Find where the given text appears and provide that cell's center as [x, y] coordinate. 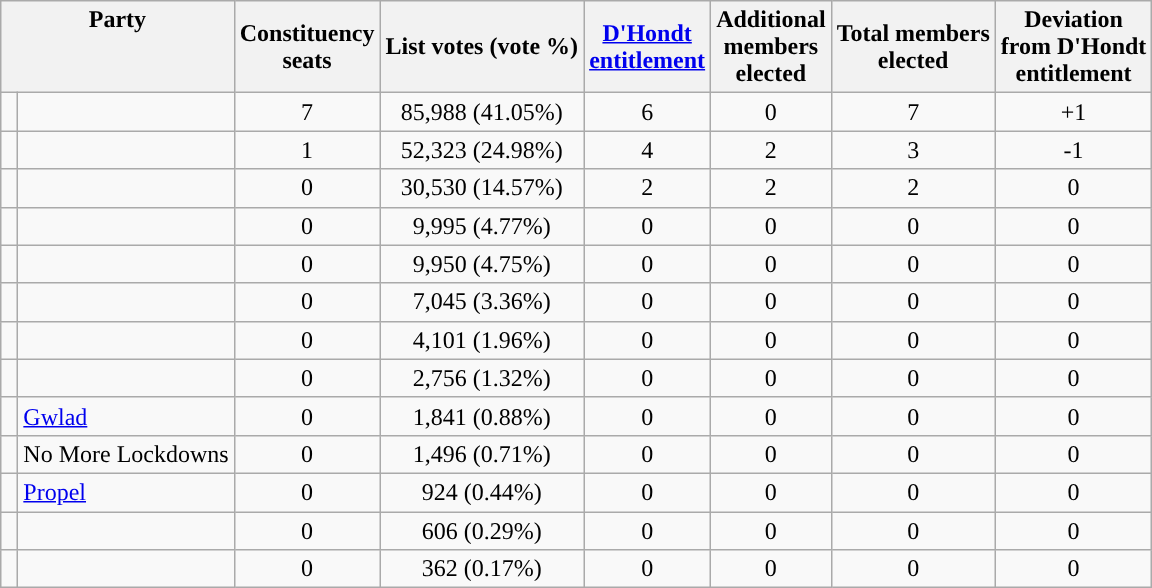
606 (0.29%) [482, 531]
No More Lockdowns [126, 454]
9,950 (4.75%) [482, 264]
2,756 (1.32%) [482, 378]
Deviationfrom D'Hondtentitlement [1074, 47]
+1 [1074, 112]
1 [307, 150]
9,995 (4.77%) [482, 226]
85,988 (41.05%) [482, 112]
List votes (vote %) [482, 47]
924 (0.44%) [482, 492]
Constituencyseats [307, 47]
362 (0.17%) [482, 569]
3 [913, 150]
1,496 (0.71%) [482, 454]
Gwlad [126, 416]
4 [648, 150]
Party [118, 47]
Additionalmemberselected [771, 47]
1,841 (0.88%) [482, 416]
D'Hondtentitlement [648, 47]
52,323 (24.98%) [482, 150]
6 [648, 112]
7,045 (3.36%) [482, 302]
-1 [1074, 150]
30,530 (14.57%) [482, 188]
4,101 (1.96%) [482, 340]
Propel [126, 492]
Total memberselected [913, 47]
